Provide the [X, Y] coordinate of the cell's center where the given text is located.  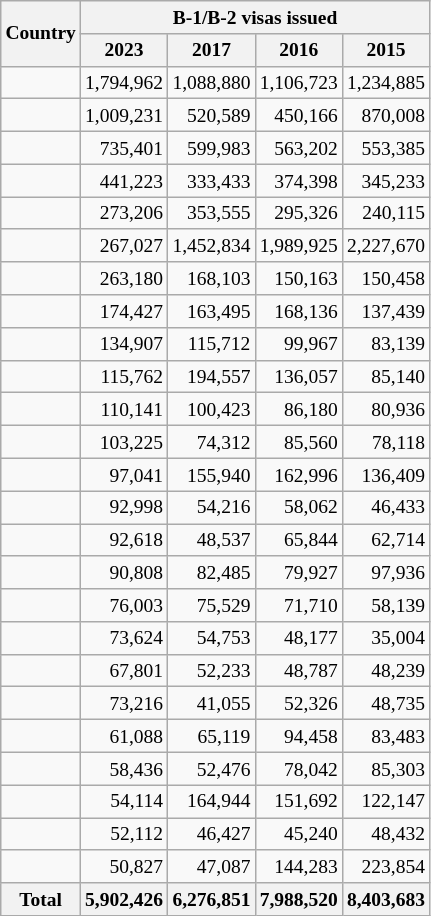
563,202 [298, 148]
75,529 [212, 606]
735,401 [124, 148]
1,452,834 [212, 246]
73,216 [124, 704]
85,140 [386, 376]
76,003 [124, 606]
870,008 [386, 116]
52,233 [212, 670]
B-1/B-2 visas issued [254, 18]
58,139 [386, 606]
82,485 [212, 572]
50,827 [124, 866]
8,403,683 [386, 900]
85,560 [298, 442]
78,118 [386, 442]
345,233 [386, 180]
97,936 [386, 572]
65,844 [298, 540]
2023 [124, 50]
65,119 [212, 736]
103,225 [124, 442]
1,009,231 [124, 116]
83,139 [386, 344]
333,433 [212, 180]
2,227,670 [386, 246]
52,476 [212, 768]
155,940 [212, 474]
92,998 [124, 508]
1,106,723 [298, 82]
52,326 [298, 704]
115,712 [212, 344]
441,223 [124, 180]
94,458 [298, 736]
263,180 [124, 278]
67,801 [124, 670]
6,276,851 [212, 900]
162,996 [298, 474]
1,989,925 [298, 246]
48,787 [298, 670]
48,177 [298, 638]
100,423 [212, 410]
58,436 [124, 768]
374,398 [298, 180]
52,112 [124, 834]
83,483 [386, 736]
46,427 [212, 834]
150,163 [298, 278]
273,206 [124, 214]
48,239 [386, 670]
115,762 [124, 376]
35,004 [386, 638]
2017 [212, 50]
48,432 [386, 834]
267,027 [124, 246]
62,714 [386, 540]
92,618 [124, 540]
194,557 [212, 376]
54,216 [212, 508]
2015 [386, 50]
136,409 [386, 474]
553,385 [386, 148]
80,936 [386, 410]
47,087 [212, 866]
136,057 [298, 376]
2016 [298, 50]
86,180 [298, 410]
90,808 [124, 572]
1,794,962 [124, 82]
520,589 [212, 116]
1,088,880 [212, 82]
46,433 [386, 508]
163,495 [212, 312]
61,088 [124, 736]
168,103 [212, 278]
137,439 [386, 312]
54,753 [212, 638]
73,624 [124, 638]
7,988,520 [298, 900]
110,141 [124, 410]
99,967 [298, 344]
295,326 [298, 214]
450,166 [298, 116]
58,062 [298, 508]
48,537 [212, 540]
164,944 [212, 802]
144,283 [298, 866]
122,147 [386, 802]
168,136 [298, 312]
174,427 [124, 312]
353,555 [212, 214]
Country [41, 34]
97,041 [124, 474]
134,907 [124, 344]
54,114 [124, 802]
78,042 [298, 768]
41,055 [212, 704]
48,735 [386, 704]
Total [41, 900]
74,312 [212, 442]
79,927 [298, 572]
240,115 [386, 214]
150,458 [386, 278]
151,692 [298, 802]
85,303 [386, 768]
599,983 [212, 148]
1,234,885 [386, 82]
5,902,426 [124, 900]
45,240 [298, 834]
71,710 [298, 606]
223,854 [386, 866]
